From the cell containing the given text, extract its center point as (x, y) coordinate. 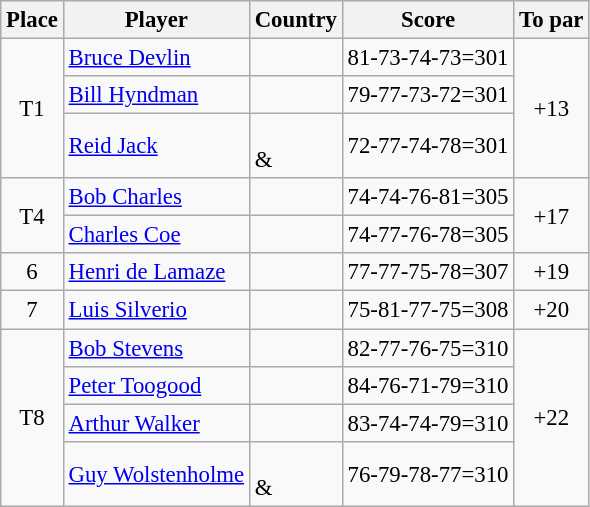
72-77-74-78=301 (428, 146)
74-77-76-78=305 (428, 235)
79-77-73-72=301 (428, 95)
83-74-74-79=310 (428, 423)
7 (32, 310)
Bill Hyndman (156, 95)
Charles Coe (156, 235)
Arthur Walker (156, 423)
Henri de Lamaze (156, 273)
81-73-74-73=301 (428, 58)
+19 (552, 273)
Place (32, 20)
Luis Silverio (156, 310)
84-76-71-79=310 (428, 385)
Peter Toogood (156, 385)
T4 (32, 216)
Bruce Devlin (156, 58)
76-79-78-77=310 (428, 474)
+20 (552, 310)
Country (296, 20)
Score (428, 20)
Bob Charles (156, 197)
Player (156, 20)
77-77-75-78=307 (428, 273)
Guy Wolstenholme (156, 474)
82-77-76-75=310 (428, 348)
Bob Stevens (156, 348)
+17 (552, 216)
Reid Jack (156, 146)
To par (552, 20)
75-81-77-75=308 (428, 310)
T1 (32, 109)
T8 (32, 418)
74-74-76-81=305 (428, 197)
6 (32, 273)
+13 (552, 109)
+22 (552, 418)
